Output the (x, y) coordinate of the center of the cell containing the given text.  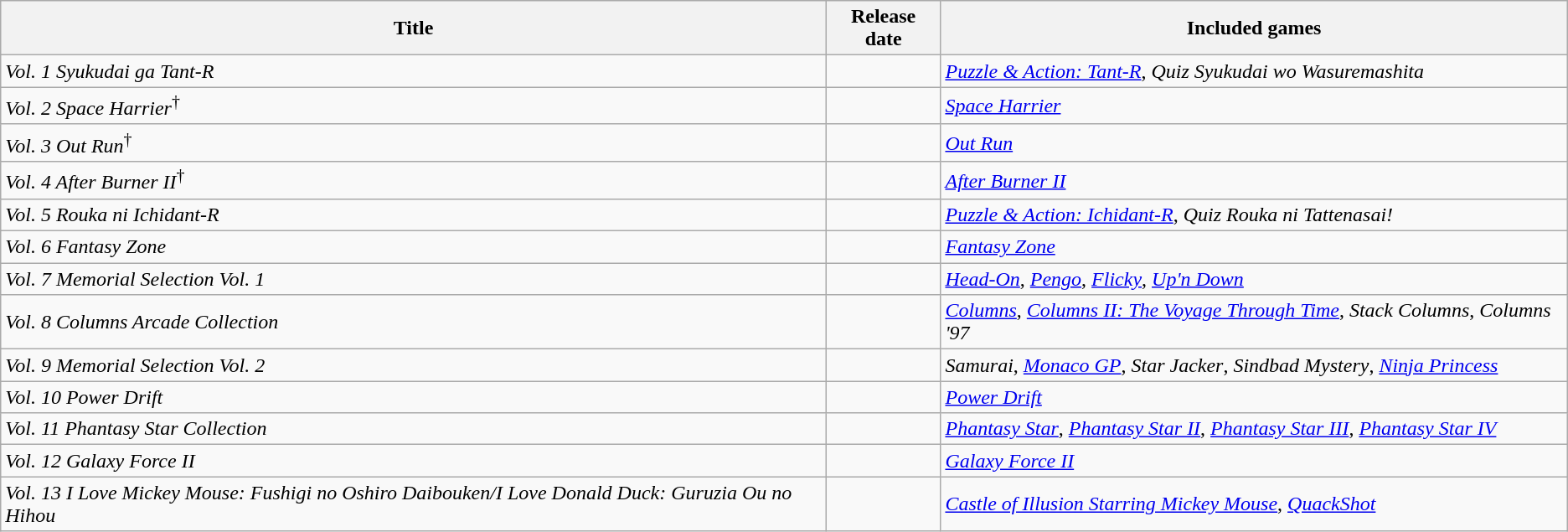
Head-On, Pengo, Flicky, Up'n Down (1254, 279)
Vol. 8 Columns Arcade Collection (414, 322)
Included games (1254, 28)
Vol. 6 Fantasy Zone (414, 247)
Vol. 11 Phantasy Star Collection (414, 429)
Vol. 7 Memorial Selection Vol. 1 (414, 279)
After Burner II (1254, 181)
Vol. 13 I Love Mickey Mouse: Fushigi no Oshiro Daibouken/I Love Donald Duck: Guruzia Ou no Hihou (414, 504)
Galaxy Force II (1254, 461)
Castle of Illusion Starring Mickey Mouse, QuackShot (1254, 504)
Samurai, Monaco GP, Star Jacker, Sindbad Mystery, Ninja Princess (1254, 365)
Title (414, 28)
Space Harrier (1254, 106)
Vol. 4 After Burner II† (414, 181)
Vol. 5 Rouka ni Ichidant-R (414, 215)
Vol. 1 Syukudai ga Tant-R (414, 71)
Vol. 3 Out Run† (414, 142)
Puzzle & Action: Tant-R, Quiz Syukudai wo Wasuremashita (1254, 71)
Vol. 10 Power Drift (414, 397)
Vol. 9 Memorial Selection Vol. 2 (414, 365)
Fantasy Zone (1254, 247)
Vol. 12 Galaxy Force II (414, 461)
Puzzle & Action: Ichidant-R, Quiz Rouka ni Tattenasai! (1254, 215)
Out Run (1254, 142)
Columns, Columns II: The Voyage Through Time, Stack Columns, Columns '97 (1254, 322)
Phantasy Star, Phantasy Star II, Phantasy Star III, Phantasy Star IV (1254, 429)
Vol. 2 Space Harrier† (414, 106)
Power Drift (1254, 397)
Release date (883, 28)
